Capture the cell that displays the provided text and extract its [X, Y] central coordinate. 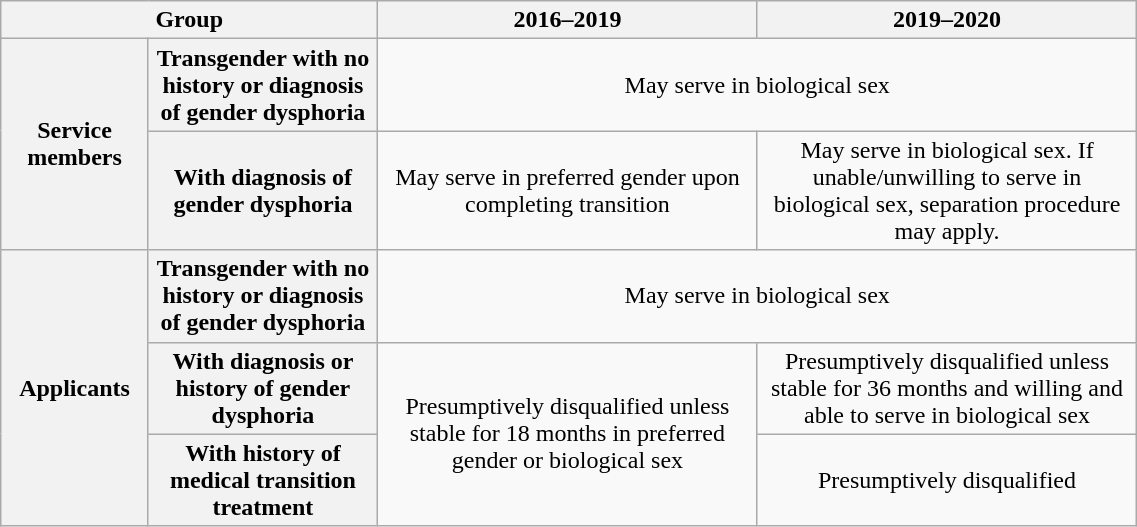
May serve in biological sex. If unable/unwilling to serve in biological sex, separation procedure may apply. [947, 190]
Presumptively disqualified unless stable for 36 months and willing and able to serve in biological sex [947, 388]
With diagnosis of gender dysphoria [262, 190]
Presumptively disqualified unless stable for 18 months in preferred gender or biological sex [568, 434]
With diagnosis or history of gender dysphoria [262, 388]
Applicants [74, 388]
May serve in preferred gender upon completing transition [568, 190]
Group [190, 20]
2019–2020 [947, 20]
2016–2019 [568, 20]
With history of medical transition treatment [262, 480]
Presumptively disqualified [947, 480]
Service members [74, 144]
